Return the (x, y) coordinate for the center point of the cell that contains the specified text.  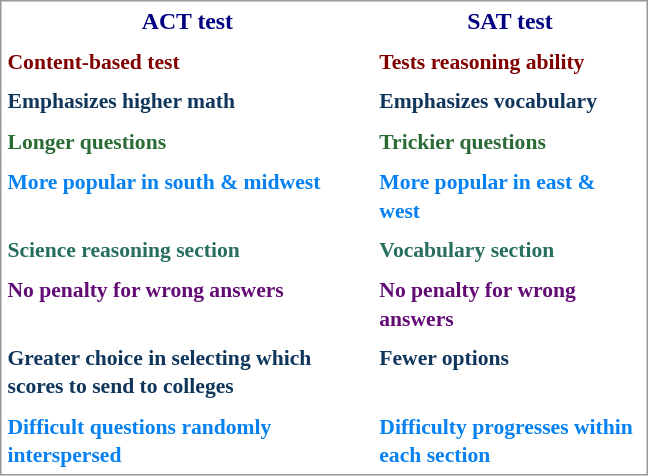
Emphasizes vocabulary (510, 102)
Fewer options (510, 372)
Greater choice in selecting which scores to send to colleges (188, 372)
Difficult questions randomly interspersed (188, 440)
More popular in east & west (510, 196)
Content-based test (188, 62)
Longer questions (188, 142)
Difficulty progresses within each section (510, 440)
Science reasoning section (188, 250)
More popular in south & midwest (188, 196)
Tests reasoning ability (510, 62)
ACT test (188, 22)
SAT test (510, 22)
Vocabulary section (510, 250)
Trickier questions (510, 142)
Emphasizes higher math (188, 102)
